Return [x, y] of the center of cell containing provided text 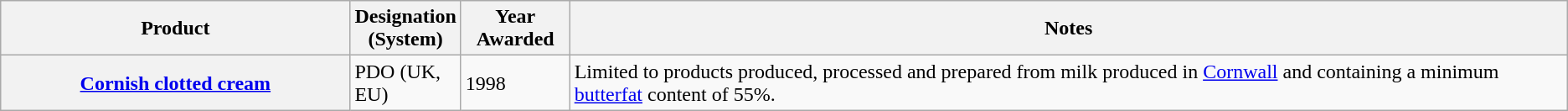
1998 [515, 82]
PDO (UK, EU) [405, 82]
Limited to products produced, processed and prepared from milk produced in Cornwall and containing a minimum butterfat content of 55%. [1069, 82]
Cornish clotted cream [176, 82]
Year Awarded [515, 29]
Product [176, 29]
Notes [1069, 29]
Designation (System) [405, 29]
